Return the (X, Y) coordinate for the center point of the cell that contains the specified text.  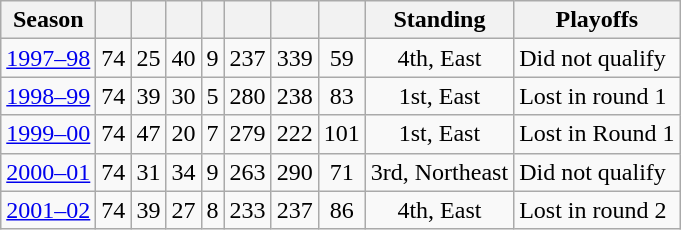
101 (342, 134)
7 (212, 134)
1997–98 (48, 58)
222 (294, 134)
59 (342, 58)
47 (148, 134)
Season (48, 20)
25 (148, 58)
2000–01 (48, 172)
290 (294, 172)
8 (212, 210)
Standing (439, 20)
2001–02 (48, 210)
27 (184, 210)
5 (212, 96)
339 (294, 58)
Lost in round 2 (597, 210)
279 (248, 134)
30 (184, 96)
1998–99 (48, 96)
280 (248, 96)
71 (342, 172)
1999–00 (48, 134)
86 (342, 210)
20 (184, 134)
233 (248, 210)
83 (342, 96)
263 (248, 172)
3rd, Northeast (439, 172)
Lost in Round 1 (597, 134)
Playoffs (597, 20)
34 (184, 172)
238 (294, 96)
31 (148, 172)
Lost in round 1 (597, 96)
40 (184, 58)
